Pinpoint the cell where the given text exists, returning its (X, Y) midpoint coordinate. 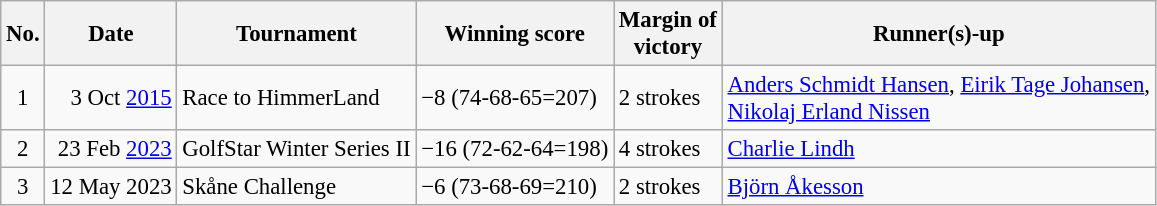
Winning score (515, 34)
1 (23, 98)
GolfStar Winter Series II (296, 149)
3 (23, 187)
No. (23, 34)
−8 (74-68-65=207) (515, 98)
Margin ofvictory (668, 34)
Tournament (296, 34)
Race to HimmerLand (296, 98)
Skåne Challenge (296, 187)
3 Oct 2015 (111, 98)
−6 (73-68-69=210) (515, 187)
12 May 2023 (111, 187)
Runner(s)-up (938, 34)
4 strokes (668, 149)
2 (23, 149)
Date (111, 34)
23 Feb 2023 (111, 149)
Charlie Lindh (938, 149)
−16 (72-62-64=198) (515, 149)
Anders Schmidt Hansen, Eirik Tage Johansen, Nikolaj Erland Nissen (938, 98)
Björn Åkesson (938, 187)
